Search for the cell housing the specified text and yield its (X, Y) center coordinate. 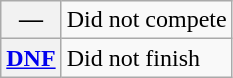
Did not compete (146, 20)
DNF (31, 58)
Did not finish (146, 58)
— (31, 20)
